Scan for the cell matching the given text and deliver its [X, Y] coordinate at center. 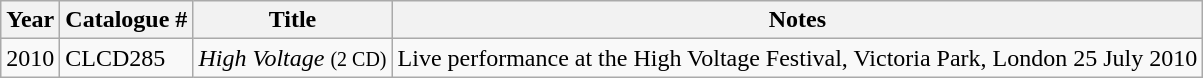
Notes [798, 20]
Catalogue # [126, 20]
High Voltage (2 CD) [292, 58]
Title [292, 20]
2010 [30, 58]
Year [30, 20]
Live performance at the High Voltage Festival, Victoria Park, London 25 July 2010 [798, 58]
CLCD285 [126, 58]
